From the cell containing the given text, extract its center point as [x, y] coordinate. 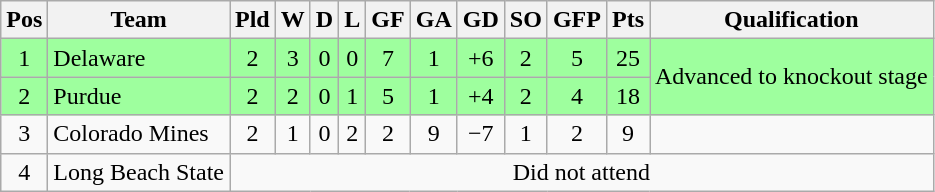
W [292, 20]
25 [628, 58]
7 [388, 58]
+6 [480, 58]
Pts [628, 20]
GFP [576, 20]
Colorado Mines [139, 134]
Team [139, 20]
+4 [480, 96]
Long Beach State [139, 172]
D [324, 20]
Qualification [792, 20]
GF [388, 20]
Did not attend [582, 172]
Pos [24, 20]
L [352, 20]
Delaware [139, 58]
Advanced to knockout stage [792, 77]
18 [628, 96]
SO [526, 20]
GA [434, 20]
−7 [480, 134]
GD [480, 20]
Pld [253, 20]
Purdue [139, 96]
